Extract the [x, y] coordinate from the center of the cell holding the provided text.  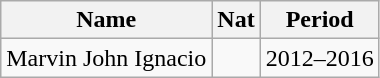
2012–2016 [320, 58]
Period [320, 20]
Marvin John Ignacio [106, 58]
Name [106, 20]
Nat [236, 20]
